Locate the cell with the specified text and output its (x, y) center coordinate. 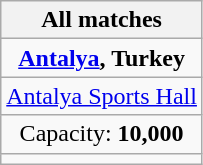
Antalya, Turkey (102, 58)
All matches (102, 20)
Capacity: 10,000 (102, 134)
Antalya Sports Hall (102, 96)
